Pinpoint the cell where the given text exists, returning its (X, Y) midpoint coordinate. 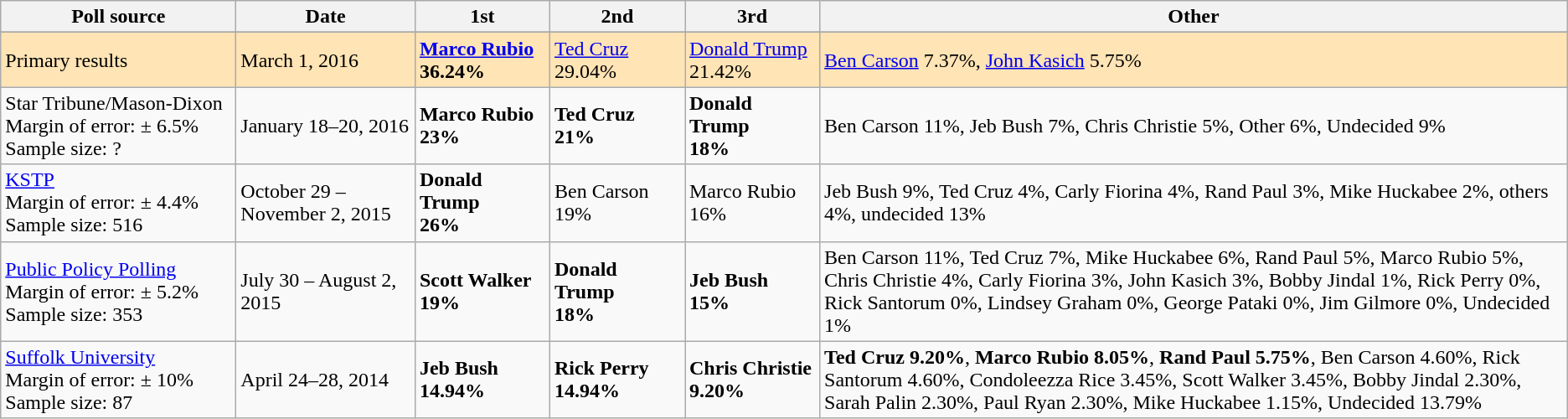
April 24–28, 2014 (326, 380)
Primary results (119, 60)
Jeb Bush15% (752, 292)
Date (326, 17)
KSTPMargin of error: ± 4.4% Sample size: 516 (119, 203)
March 1, 2016 (326, 60)
Suffolk UniversityMargin of error: ± 10% Sample size: 87 (119, 380)
October 29 – November 2, 2015 (326, 203)
Public Policy PollingMargin of error: ± 5.2% Sample size: 353 (119, 292)
Chris Christie9.20% (752, 380)
Donald Trump26% (482, 203)
Donald Trump21.42% (752, 60)
2nd (616, 17)
Rick Perry14.94% (616, 380)
Poll source (119, 17)
July 30 – August 2, 2015 (326, 292)
3rd (752, 17)
January 18–20, 2016 (326, 126)
Jeb Bush 9%, Ted Cruz 4%, Carly Fiorina 4%, Rand Paul 3%, Mike Huckabee 2%, others 4%, undecided 13% (1194, 203)
Marco Rubio23% (482, 126)
Marco Rubio 16% (752, 203)
Other (1194, 17)
Scott Walker19% (482, 292)
Ben Carson 19% (616, 203)
Ben Carson 11%, Jeb Bush 7%, Chris Christie 5%, Other 6%, Undecided 9% (1194, 126)
Jeb Bush14.94% (482, 380)
Star Tribune/Mason-DixonMargin of error: ± 6.5% Sample size: ? (119, 126)
1st (482, 17)
Ben Carson 7.37%, John Kasich 5.75% (1194, 60)
Marco Rubio36.24% (482, 60)
Ted Cruz29.04% (616, 60)
Ted Cruz21% (616, 126)
